Return the (X, Y) coordinate for the center point of the cell that contains the specified text.  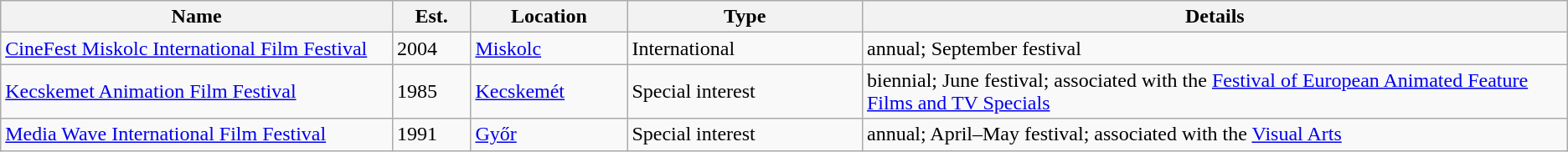
Miskolc (549, 48)
Type (745, 17)
1985 (431, 92)
biennial; June festival; associated with the Festival of European Animated Feature Films and TV Specials (1215, 92)
annual; April–May festival; associated with the Visual Arts (1215, 134)
annual; September festival (1215, 48)
1991 (431, 134)
Details (1215, 17)
Győr (549, 134)
Location (549, 17)
International (745, 48)
Name (197, 17)
Media Wave International Film Festival (197, 134)
Kecskemét (549, 92)
CineFest Miskolc International Film Festival (197, 48)
Est. (431, 17)
Kecskemet Animation Film Festival (197, 92)
2004 (431, 48)
